Output the [x, y] coordinate of the center of the cell containing the given text.  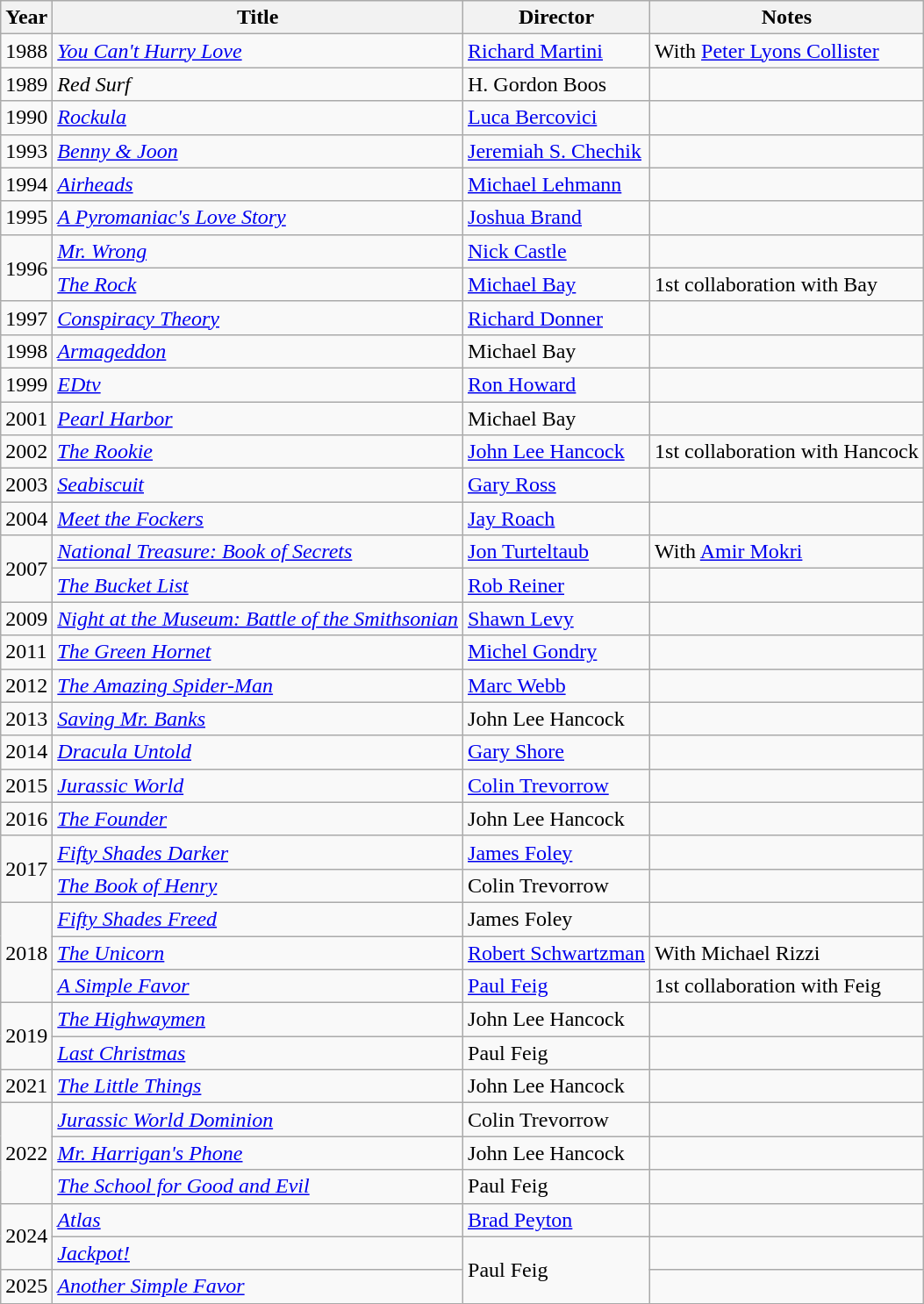
2016 [26, 819]
H. Gordon Boos [556, 84]
2011 [26, 652]
Pearl Harbor [258, 419]
With Amir Mokri [787, 552]
Jon Turteltaub [556, 552]
1999 [26, 384]
1st collaboration with Bay [787, 284]
Notes [787, 18]
With Michael Rizzi [787, 952]
Michel Gondry [556, 652]
Year [26, 18]
1997 [26, 318]
Dracula Untold [258, 752]
2012 [26, 685]
The Rock [258, 284]
Rockula [258, 118]
Marc Webb [556, 685]
2007 [26, 569]
Airheads [258, 184]
The Bucket List [258, 585]
A Simple Favor [258, 986]
1990 [26, 118]
1995 [26, 218]
Luca Bercovici [556, 118]
2022 [26, 1153]
Jeremiah S. Chechik [556, 151]
1st collaboration with Feig [787, 986]
2017 [26, 869]
Richard Donner [556, 318]
Fifty Shades Darker [258, 852]
Michael Lehmann [556, 184]
2024 [26, 1236]
Seabiscuit [258, 485]
The Amazing Spider-Man [258, 685]
Jurassic World [258, 785]
Joshua Brand [556, 218]
Ron Howard [556, 384]
The Little Things [258, 1086]
Director [556, 18]
The Founder [258, 819]
2009 [26, 619]
2004 [26, 519]
The School for Good and Evil [258, 1186]
Conspiracy Theory [258, 318]
EDtv [258, 384]
1993 [26, 151]
2014 [26, 752]
The Rookie [258, 452]
Nick Castle [556, 251]
The Unicorn [258, 952]
Armageddon [258, 351]
Gary Ross [556, 485]
1994 [26, 184]
1996 [26, 268]
A Pyromaniac's Love Story [258, 218]
2001 [26, 419]
Meet the Fockers [258, 519]
Rob Reiner [556, 585]
Jackpot! [258, 1253]
Benny & Joon [258, 151]
2003 [26, 485]
Richard Martini [556, 51]
Red Surf [258, 84]
2015 [26, 785]
The Book of Henry [258, 885]
2018 [26, 952]
2019 [26, 1036]
You Can't Hurry Love [258, 51]
Atlas [258, 1220]
With Peter Lyons Collister [787, 51]
2025 [26, 1286]
The Green Hornet [258, 652]
1st collaboration with Hancock [787, 452]
National Treasure: Book of Secrets [258, 552]
Night at the Museum: Battle of the Smithsonian [258, 619]
Gary Shore [556, 752]
1989 [26, 84]
1998 [26, 351]
Title [258, 18]
Robert Schwartzman [556, 952]
Another Simple Favor [258, 1286]
2013 [26, 719]
Jay Roach [556, 519]
Mr. Wrong [258, 251]
Brad Peyton [556, 1220]
1988 [26, 51]
Jurassic World Dominion [258, 1120]
2002 [26, 452]
Last Christmas [258, 1053]
Mr. Harrigan's Phone [258, 1153]
The Highwaymen [258, 1020]
Fifty Shades Freed [258, 919]
Saving Mr. Banks [258, 719]
Shawn Levy [556, 619]
2021 [26, 1086]
